For the text-containing cell, return its midpoint in (x, y) coordinate format. 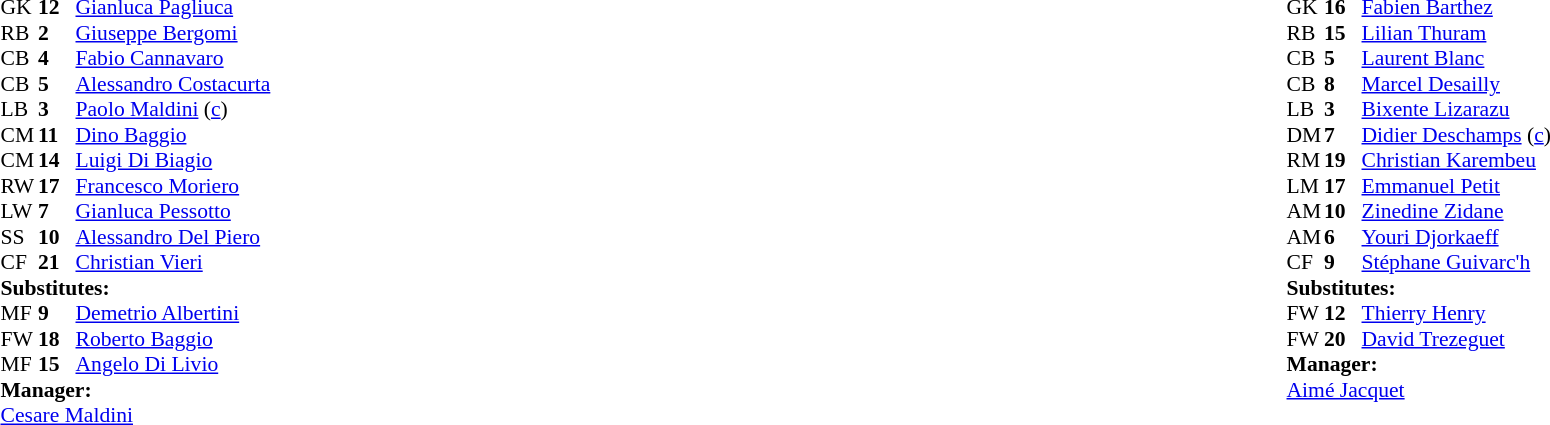
Giuseppe Bergomi (174, 33)
LW (19, 211)
SS (19, 237)
18 (57, 339)
Luigi Di Biagio (174, 161)
Francesco Moriero (174, 186)
Alessandro Costacurta (174, 84)
Demetrio Albertini (174, 313)
19 (1343, 161)
Christian Vieri (174, 263)
Substitutes: (135, 288)
Manager: (135, 390)
RW (19, 186)
LM (1306, 186)
Alessandro Del Piero (174, 237)
12 (1343, 313)
4 (57, 59)
8 (1343, 84)
Angelo Di Livio (174, 365)
Dino Baggio (174, 135)
Gianluca Pessotto (174, 211)
Fabio Cannavaro (174, 59)
Paolo Maldini (c) (174, 109)
20 (1343, 339)
DM (1306, 135)
14 (57, 161)
11 (57, 135)
6 (1343, 237)
21 (57, 263)
2 (57, 33)
RM (1306, 161)
Roberto Baggio (174, 339)
